For the text-containing cell, return its midpoint in [X, Y] coordinate format. 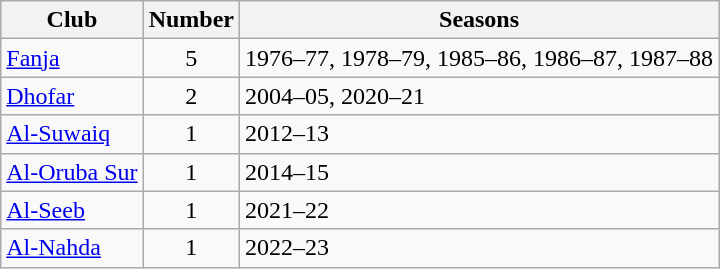
5 [191, 58]
2012–13 [480, 134]
Number [191, 20]
Seasons [480, 20]
2014–15 [480, 172]
Al-Suwaiq [72, 134]
2021–22 [480, 210]
2004–05, 2020–21 [480, 96]
Al-Nahda [72, 248]
Al-Seeb [72, 210]
Club [72, 20]
1976–77, 1978–79, 1985–86, 1986–87, 1987–88 [480, 58]
Fanja [72, 58]
Al-Oruba Sur [72, 172]
2 [191, 96]
2022–23 [480, 248]
Dhofar [72, 96]
